Provide the [X, Y] coordinate of the cell's center where the given text is located.  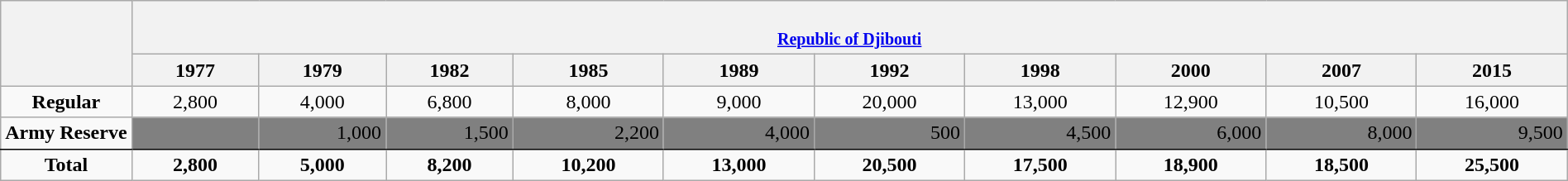
9,000 [739, 102]
25,500 [1492, 164]
2007 [1341, 70]
10,500 [1341, 102]
6,800 [450, 102]
20,000 [890, 102]
Republic of Djibouti [849, 28]
1989 [739, 70]
1992 [890, 70]
8,200 [450, 164]
1,000 [323, 133]
Regular [66, 102]
10,200 [588, 164]
12,900 [1191, 102]
1985 [588, 70]
18,900 [1191, 164]
5,000 [323, 164]
4,500 [1040, 133]
Army Reserve [66, 133]
1979 [323, 70]
500 [890, 133]
9,500 [1492, 133]
1,500 [450, 133]
18,500 [1341, 164]
Total [66, 164]
1977 [195, 70]
16,000 [1492, 102]
17,500 [1040, 164]
1998 [1040, 70]
6,000 [1191, 133]
1982 [450, 70]
2015 [1492, 70]
2000 [1191, 70]
20,500 [890, 164]
2,200 [588, 133]
